Output the [x, y] coordinate of the center of the cell containing the given text.  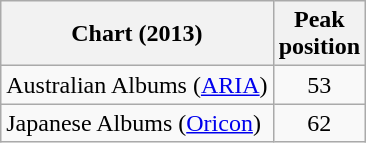
Peak position [319, 34]
Chart (2013) [137, 34]
Japanese Albums (Oricon) [137, 123]
62 [319, 123]
Australian Albums (ARIA) [137, 85]
53 [319, 85]
